Determine the (X, Y) coordinate at the center of the cell enclosing the given text.  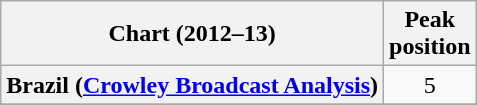
Peakposition (430, 34)
5 (430, 85)
Brazil (Crowley Broadcast Analysis) (192, 85)
Chart (2012–13) (192, 34)
